Detect which cell encompasses the target text, then output its [x, y] center coordinate. 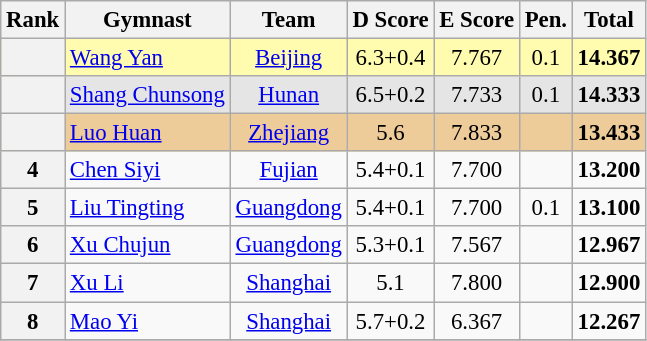
7.833 [476, 133]
Xu Li [148, 283]
Hunan [288, 95]
Xu Chujun [148, 245]
Wang Yan [148, 58]
13.200 [608, 170]
5 [33, 208]
Mao Yi [148, 321]
Fujian [288, 170]
6.5+0.2 [390, 95]
5.3+0.1 [390, 245]
6.367 [476, 321]
Zhejiang [288, 133]
Shang Chunsong [148, 95]
6.3+0.4 [390, 58]
5.1 [390, 283]
12.267 [608, 321]
Total [608, 20]
D Score [390, 20]
Pen. [546, 20]
Luo Huan [148, 133]
6 [33, 245]
Team [288, 20]
7.767 [476, 58]
Gymnast [148, 20]
7.567 [476, 245]
14.367 [608, 58]
7.800 [476, 283]
13.100 [608, 208]
7.733 [476, 95]
Rank [33, 20]
13.433 [608, 133]
12.967 [608, 245]
Beijing [288, 58]
7 [33, 283]
5.7+0.2 [390, 321]
E Score [476, 20]
14.333 [608, 95]
8 [33, 321]
12.900 [608, 283]
5.6 [390, 133]
Liu Tingting [148, 208]
Chen Siyi [148, 170]
4 [33, 170]
